Pinpoint the cell where the given text exists, returning its [x, y] midpoint coordinate. 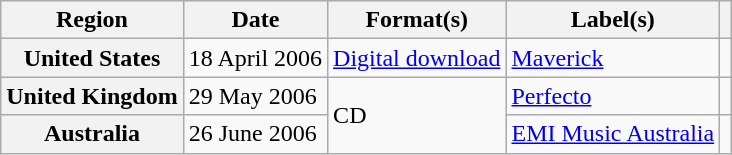
Digital download [417, 58]
Label(s) [613, 20]
29 May 2006 [255, 96]
United Kingdom [92, 96]
United States [92, 58]
CD [417, 115]
Format(s) [417, 20]
Australia [92, 134]
Region [92, 20]
Perfecto [613, 96]
Date [255, 20]
26 June 2006 [255, 134]
18 April 2006 [255, 58]
EMI Music Australia [613, 134]
Maverick [613, 58]
